From the cell containing the given text, extract its center point as (X, Y) coordinate. 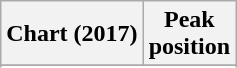
Chart (2017) (72, 34)
Peakposition (189, 34)
